Scan for the cell matching the given text and deliver its (X, Y) coordinate at center. 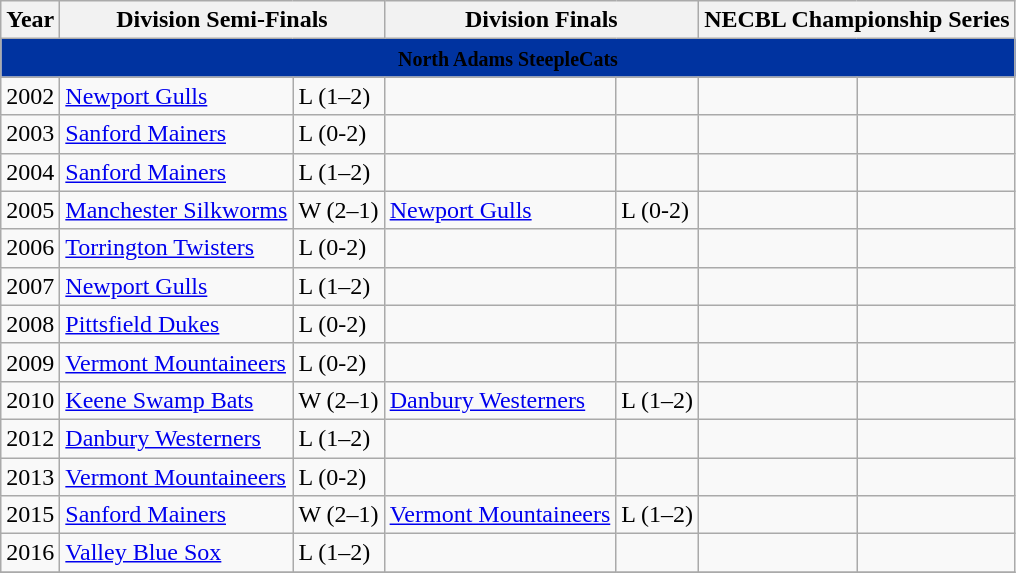
Division Finals (542, 20)
2008 (30, 324)
Torrington Twisters (176, 248)
Keene Swamp Bats (176, 400)
2002 (30, 96)
Division Semi-Finals (222, 20)
2007 (30, 286)
2006 (30, 248)
Manchester Silkworms (176, 210)
Year (30, 20)
2013 (30, 477)
2015 (30, 515)
2010 (30, 400)
2003 (30, 134)
Pittsfield Dukes (176, 324)
2012 (30, 438)
2016 (30, 553)
North Adams SteepleCats (508, 58)
2004 (30, 172)
NECBL Championship Series (857, 20)
Valley Blue Sox (176, 553)
2009 (30, 362)
2005 (30, 210)
